Capture the cell that displays the provided text and extract its (x, y) central coordinate. 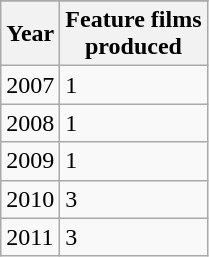
Year (30, 34)
Feature films produced (134, 34)
2011 (30, 237)
2010 (30, 199)
2007 (30, 85)
2009 (30, 161)
2008 (30, 123)
